Return [x, y] of the center of cell containing provided text 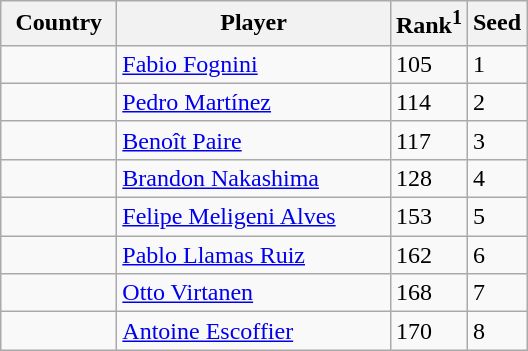
Player [254, 24]
128 [428, 178]
3 [496, 140]
6 [496, 255]
Country [59, 24]
Pedro Martínez [254, 102]
105 [428, 64]
Seed [496, 24]
Otto Virtanen [254, 293]
Pablo Llamas Ruiz [254, 255]
117 [428, 140]
7 [496, 293]
153 [428, 217]
Felipe Meligeni Alves [254, 217]
168 [428, 293]
Fabio Fognini [254, 64]
162 [428, 255]
Benoît Paire [254, 140]
2 [496, 102]
5 [496, 217]
1 [496, 64]
Rank1 [428, 24]
170 [428, 331]
8 [496, 331]
4 [496, 178]
Antoine Escoffier [254, 331]
114 [428, 102]
Brandon Nakashima [254, 178]
